For the text-containing cell, return its midpoint in [x, y] coordinate format. 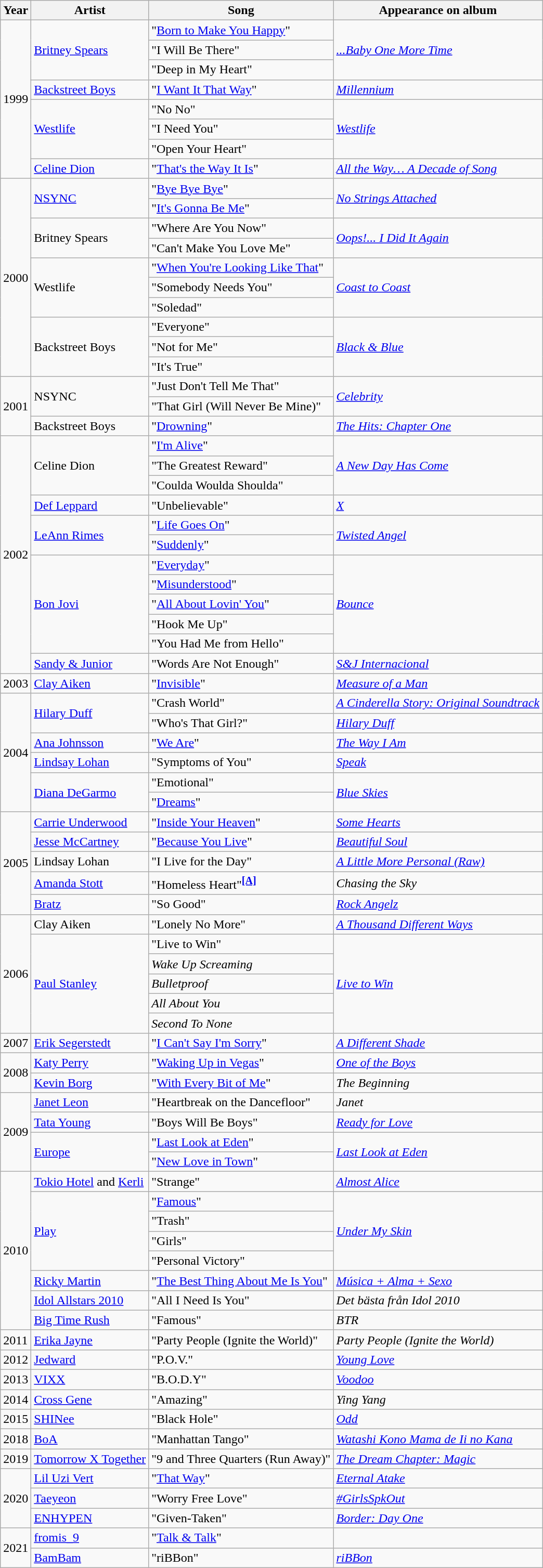
2008 [16, 1073]
"It's True" [241, 367]
"Everyone" [241, 327]
"Somebody Needs You" [241, 288]
"Invisible" [241, 683]
X [438, 505]
"I Need You" [241, 129]
Wake Up Screaming [241, 964]
"Last Look at Eden" [241, 1142]
2003 [16, 683]
"Coulda Woulda Shoulda" [241, 485]
"Black Hole" [241, 1419]
BTR [438, 1320]
Janet [438, 1103]
"We Are" [241, 743]
"I Live for the Day" [241, 861]
All the Way… A Decade of Song [438, 169]
"Strange" [241, 1182]
Year [16, 10]
"Hook Me Up" [241, 624]
2020 [16, 1498]
Eternal Atake [438, 1479]
"All I Need Is You" [241, 1300]
BoA [90, 1439]
"Live to Win" [241, 944]
"Crash World" [241, 703]
"Homeless Heart"[A] [241, 883]
Live to Win [438, 983]
The Hits: Chapter One [438, 426]
Janet Leon [90, 1103]
Paul Stanley [90, 983]
"Who's That Girl?" [241, 723]
"Bye Bye Bye" [241, 188]
"Unbelievable" [241, 505]
"That's the Way It Is" [241, 169]
A Little More Personal (Raw) [438, 861]
Under My Skin [438, 1231]
Diana DeGarmo [90, 792]
"Talk & Talk" [241, 1538]
"Can't Make You Love Me" [241, 248]
"Drowning" [241, 426]
Beautiful Soul [438, 841]
2001 [16, 406]
2012 [16, 1359]
"I Want It That Way" [241, 89]
Almost Alice [438, 1182]
Twisted Angel [438, 535]
2002 [16, 554]
"Life Goes On" [241, 525]
"Where Are You Now" [241, 228]
A Different Shade [438, 1043]
2021 [16, 1548]
"Waking Up in Vegas" [241, 1063]
Jesse McCartney [90, 841]
2005 [16, 863]
A New Day Has Come [438, 465]
Europe [90, 1152]
Taeyeon [90, 1498]
VIXX [90, 1380]
Black & Blue [438, 347]
2000 [16, 278]
Ricky Martin [90, 1280]
Party People (Ignite the World) [438, 1340]
"When You're Looking Like That" [241, 268]
Celebrity [438, 396]
Some Hearts [438, 822]
Kevin Borg [90, 1083]
"No No" [241, 109]
Música + Alma + Sexo [438, 1280]
Ying Yang [438, 1399]
"So Good" [241, 904]
Artist [90, 10]
"Party People (Ignite the World)" [241, 1340]
"I Will Be There" [241, 50]
"Lonely No More" [241, 924]
"Trash" [241, 1221]
"Dreams" [241, 802]
2011 [16, 1340]
Oops!... I Did It Again [438, 238]
"Personal Victory" [241, 1261]
Def Leppard [90, 505]
#GirlsSpkOut [438, 1498]
Idol Allstars 2010 [90, 1300]
Speak [438, 762]
fromis_9 [90, 1538]
"Everyday" [241, 564]
"That Girl (Will Never Be Mine)" [241, 406]
Sandy & Junior [90, 664]
Coast to Coast [438, 288]
"Open Your Heart" [241, 149]
A Thousand Different Ways [438, 924]
"Worry Free Love" [241, 1498]
Blue Skies [438, 792]
Bratz [90, 904]
The Dream Chapter: Magic [438, 1459]
Watashi Kono Mama de Ii no Kana [438, 1439]
"Girls" [241, 1241]
Last Look at Eden [438, 1152]
"I Can't Say I'm Sorry" [241, 1043]
"Boys Will Be Boys" [241, 1122]
"With Every Bit of Me" [241, 1083]
Chasing the Sky [438, 883]
"Inside Your Heaven" [241, 822]
Det bästa från Idol 2010 [438, 1300]
"Words Are Not Enough" [241, 664]
Bounce [438, 604]
riBBon [438, 1558]
"Given-Taken" [241, 1518]
Big Time Rush [90, 1320]
2007 [16, 1043]
"Amazing" [241, 1399]
"B.O.D.Y" [241, 1380]
2009 [16, 1132]
...Baby One More Time [438, 50]
2004 [16, 753]
"The Best Thing About Me Is You" [241, 1280]
Second To None [241, 1023]
Young Love [438, 1359]
"Because You Live" [241, 841]
Ana Johnsson [90, 743]
"Not for Me" [241, 347]
Border: Day One [438, 1518]
Erika Jayne [90, 1340]
2015 [16, 1419]
Tomorrow X Together [90, 1459]
Bon Jovi [90, 604]
"Emotional" [241, 782]
"I'm Alive" [241, 446]
Play [90, 1231]
Odd [438, 1419]
The Way I Am [438, 743]
"Suddenly" [241, 545]
LeAnn Rimes [90, 535]
Cross Gene [90, 1399]
"riBBon" [241, 1558]
"The Greatest Reward" [241, 465]
The Beginning [438, 1083]
One of the Boys [438, 1063]
Erik Segerstedt [90, 1043]
2018 [16, 1439]
"Manhattan Tango" [241, 1439]
Tata Young [90, 1122]
Carrie Underwood [90, 822]
"Symptoms of You" [241, 762]
"That Way" [241, 1479]
"It's Gonna Be Me" [241, 208]
Measure of a Man [438, 683]
No Strings Attached [438, 198]
"New Love in Town" [241, 1162]
BamBam [90, 1558]
All About You [241, 1003]
ENHYPEN [90, 1518]
Jedward [90, 1359]
2010 [16, 1251]
"All About Lovin' You" [241, 604]
Millennium [438, 89]
Amanda Stott [90, 883]
"Deep in My Heart" [241, 70]
Lil Uzi Vert [90, 1479]
"Just Don't Tell Me That" [241, 386]
Voodoo [438, 1380]
"9 and Three Quarters (Run Away)" [241, 1459]
SHINee [90, 1419]
"Born to Make You Happy" [241, 30]
"You Had Me from Hello" [241, 644]
"Misunderstood" [241, 585]
Song [241, 10]
2019 [16, 1459]
2014 [16, 1399]
Ready for Love [438, 1122]
1999 [16, 99]
"Heartbreak on the Dancefloor" [241, 1103]
A Cinderella Story: Original Soundtrack [438, 703]
Rock Angelz [438, 904]
2006 [16, 974]
Bulletproof [241, 983]
S&J Internacional [438, 664]
2013 [16, 1380]
"Soledad" [241, 307]
"P.O.V." [241, 1359]
Tokio Hotel and Kerli [90, 1182]
Katy Perry [90, 1063]
Appearance on album [438, 10]
